Find where the given text appears and provide that cell's center as [X, Y] coordinate. 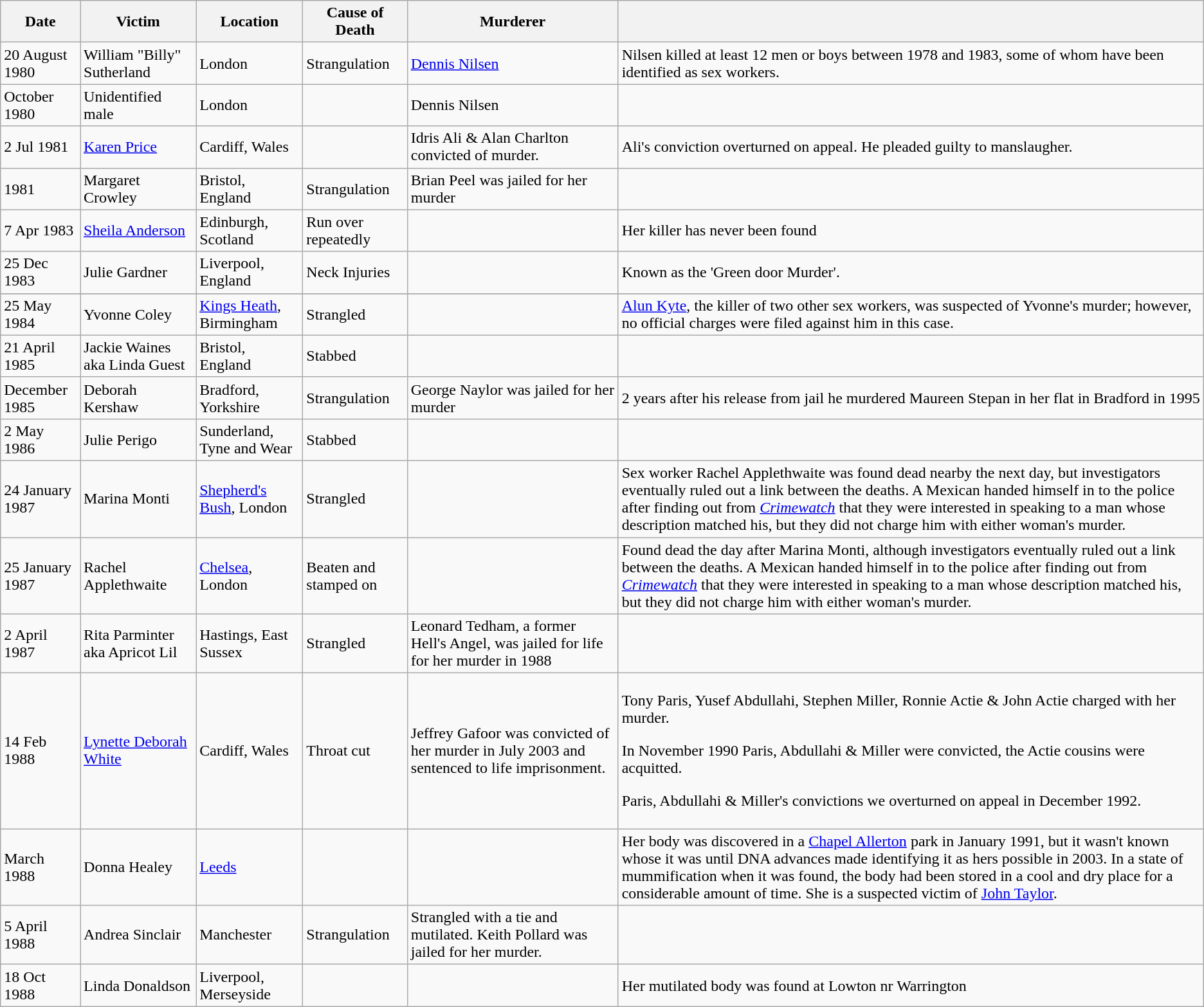
Throat cut [355, 751]
Ali's conviction overturned on appeal. He pleaded guilty to manslaugher. [911, 147]
Beaten and stamped on [355, 576]
Idris Ali & Alan Charlton convicted of murder. [513, 147]
25 May 1984 [41, 314]
Neck Injuries [355, 273]
24 January 1987 [41, 499]
Victim [138, 22]
7 Apr 1983 [41, 230]
5 April 1988 [41, 935]
Julie Gardner [138, 273]
Julie Perigo [138, 440]
Sunderland, Tyne and Wear [250, 440]
21 April 1985 [41, 356]
Brian Peel was jailed for her murder [513, 189]
Liverpool, Merseyside [250, 985]
Shepherd's Bush, London [250, 499]
Yvonne Coley [138, 314]
Chelsea, London [250, 576]
1981 [41, 189]
Run over repeatedly [355, 230]
Location [250, 22]
Leonard Tedham, a former Hell's Angel, was jailed for life for her murder in 1988 [513, 644]
Karen Price [138, 147]
Rita Parminteraka Apricot Lil [138, 644]
Cause of Death [355, 22]
Liverpool, England [250, 273]
Rachel Applethwaite [138, 576]
Edinburgh, Scotland [250, 230]
George Naylor was jailed for her murder [513, 397]
20 August 1980 [41, 63]
Nilsen killed at least 12 men or boys between 1978 and 1983, some of whom have been identified as sex workers. [911, 63]
Margaret Crowley [138, 189]
December 1985 [41, 397]
Known as the 'Green door Murder'. [911, 273]
Andrea Sinclair [138, 935]
Hastings, East Sussex [250, 644]
Bradford, Yorkshire [250, 397]
Her mutilated body was found at Lowton nr Warrington [911, 985]
25 January 1987 [41, 576]
Date [41, 22]
Donna Healey [138, 867]
2 Jul 1981 [41, 147]
Jeffrey Gafoor was convicted of her murder in July 2003 and sentenced to life imprisonment. [513, 751]
Sheila Anderson [138, 230]
2 April 1987 [41, 644]
14 Feb 1988 [41, 751]
October 1980 [41, 105]
Manchester [250, 935]
Jackie Waines aka Linda Guest [138, 356]
Deborah Kershaw [138, 397]
Alun Kyte, the killer of two other sex workers, was suspected of Yvonne's murder; however, no official charges were filed against him in this case. [911, 314]
Marina Monti [138, 499]
Her killer has never been found [911, 230]
2 May 1986 [41, 440]
Linda Donaldson [138, 985]
Unidentified male [138, 105]
Lynette Deborah White [138, 751]
Strangled with a tie and mutilated. Keith Pollard was jailed for her murder. [513, 935]
William "Billy" Sutherland [138, 63]
Leeds [250, 867]
Kings Heath, Birmingham [250, 314]
2 years after his release from jail he murdered Maureen Stepan in her flat in Bradford in 1995 [911, 397]
Murderer [513, 22]
March 1988 [41, 867]
18 Oct 1988 [41, 985]
25 Dec 1983 [41, 273]
